For the text-containing cell, return its midpoint in [x, y] coordinate format. 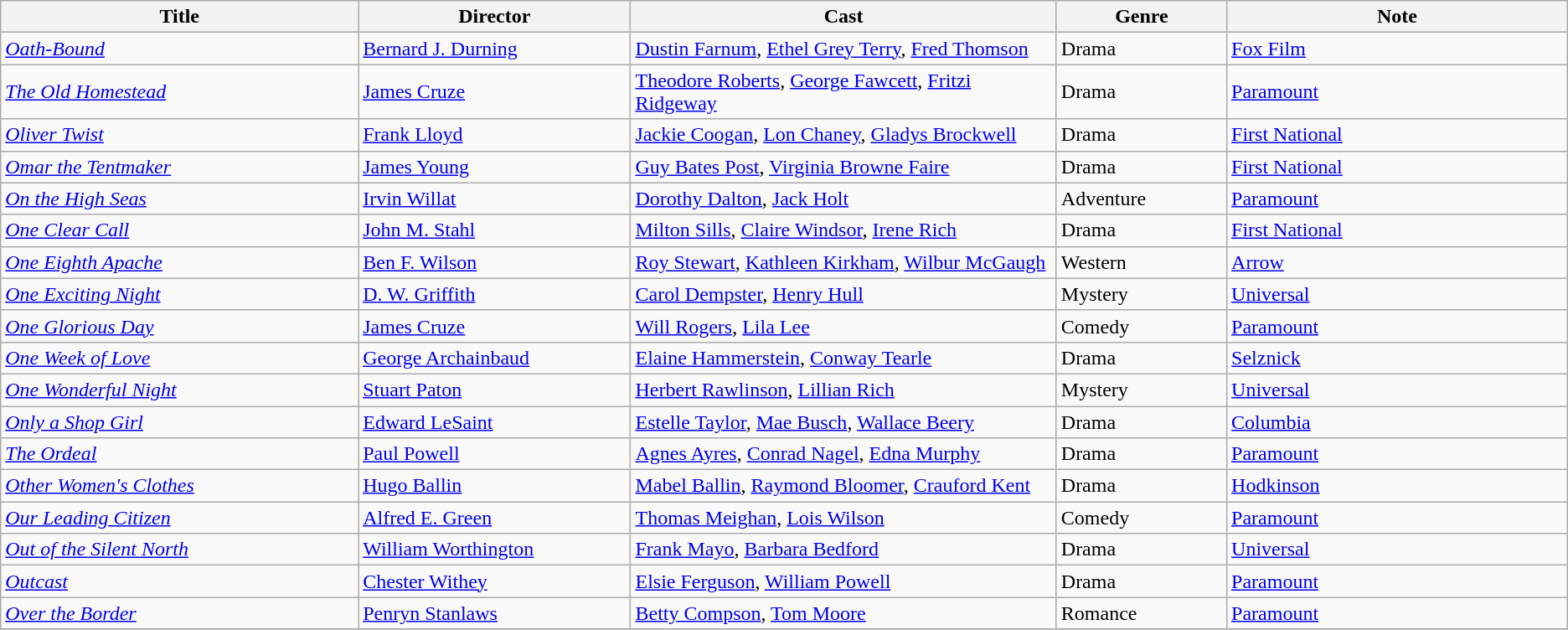
Elaine Hammerstein, Conway Tearle [843, 358]
Paul Powell [494, 454]
Estelle Taylor, Mae Busch, Wallace Beery [843, 421]
Carol Dempster, Henry Hull [843, 294]
Dorothy Dalton, Jack Holt [843, 199]
George Archainbaud [494, 358]
Out of the Silent North [179, 550]
Penryn Stanlaws [494, 613]
Western [1141, 262]
Selznick [1397, 358]
Irvin Willat [494, 199]
Cast [843, 17]
D. W. Griffith [494, 294]
William Worthington [494, 550]
The Old Homestead [179, 92]
Our Leading Citizen [179, 518]
Omar the Tentmaker [179, 167]
The Ordeal [179, 454]
Thomas Meighan, Lois Wilson [843, 518]
Columbia [1397, 421]
Bernard J. Durning [494, 49]
Over the Border [179, 613]
Chester Withey [494, 581]
Hugo Ballin [494, 486]
Stuart Paton [494, 390]
Roy Stewart, Kathleen Kirkham, Wilbur McGaugh [843, 262]
Outcast [179, 581]
On the High Seas [179, 199]
Other Women's Clothes [179, 486]
Elsie Ferguson, William Powell [843, 581]
Frank Lloyd [494, 135]
Adventure [1141, 199]
Only a Shop Girl [179, 421]
Director [494, 17]
Note [1397, 17]
John M. Stahl [494, 230]
One Exciting Night [179, 294]
Theodore Roberts, George Fawcett, Fritzi Ridgeway [843, 92]
Dustin Farnum, Ethel Grey Terry, Fred Thomson [843, 49]
Alfred E. Green [494, 518]
Oliver Twist [179, 135]
Edward LeSaint [494, 421]
Romance [1141, 613]
Oath-Bound [179, 49]
Betty Compson, Tom Moore [843, 613]
Herbert Rawlinson, Lillian Rich [843, 390]
One Eighth Apache [179, 262]
Fox Film [1397, 49]
One Clear Call [179, 230]
Ben F. Wilson [494, 262]
Genre [1141, 17]
Milton Sills, Claire Windsor, Irene Rich [843, 230]
One Week of Love [179, 358]
Agnes Ayres, Conrad Nagel, Edna Murphy [843, 454]
One Glorious Day [179, 326]
Arrow [1397, 262]
Title [179, 17]
James Young [494, 167]
Will Rogers, Lila Lee [843, 326]
Hodkinson [1397, 486]
One Wonderful Night [179, 390]
Mabel Ballin, Raymond Bloomer, Crauford Kent [843, 486]
Jackie Coogan, Lon Chaney, Gladys Brockwell [843, 135]
Guy Bates Post, Virginia Browne Faire [843, 167]
Frank Mayo, Barbara Bedford [843, 550]
